From the cell containing the given text, extract its center point as [x, y] coordinate. 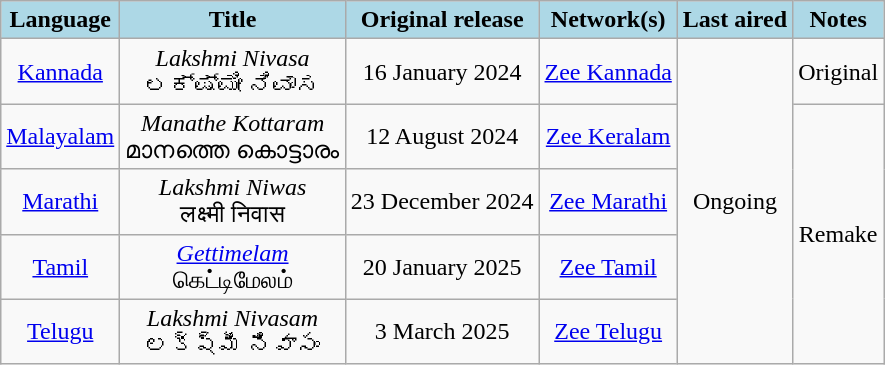
20 January 2025 [442, 266]
Last aired [734, 20]
Ongoing [734, 202]
Marathi [60, 202]
Lakshmi Niwas लक्ष्मी निवास [233, 202]
Lakshmi Nivasam లక్ష్మీ నివాసం [233, 332]
Zee Keralam [608, 136]
Language [60, 20]
Zee Kannada [608, 72]
23 December 2024 [442, 202]
16 January 2024 [442, 72]
Malayalam [60, 136]
Lakshmi Nivasa ಲಕ್ಷ್ಮೀ ನಿವಾಸ [233, 72]
Zee Marathi [608, 202]
Original release [442, 20]
Gettimelam கெட்டிமேலம் [233, 266]
3 March 2025 [442, 332]
Tamil [60, 266]
12 August 2024 [442, 136]
Kannada [60, 72]
Manathe Kottaram മാനത്തെ കൊട്ടാരം [233, 136]
Notes [838, 20]
Remake [838, 234]
Telugu [60, 332]
Network(s) [608, 20]
Original [838, 72]
Zee Telugu [608, 332]
Zee Tamil [608, 266]
Title [233, 20]
